For the text-containing cell, return its midpoint in (x, y) coordinate format. 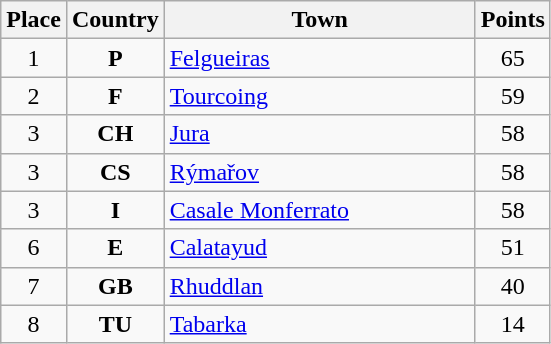
I (115, 210)
7 (34, 286)
Tabarka (320, 324)
CS (115, 172)
6 (34, 248)
GB (115, 286)
F (115, 96)
Rýmařov (320, 172)
P (115, 58)
14 (512, 324)
Place (34, 20)
40 (512, 286)
Country (115, 20)
Tourcoing (320, 96)
Points (512, 20)
Rhuddlan (320, 286)
2 (34, 96)
Town (320, 20)
Calatayud (320, 248)
Casale Monferrato (320, 210)
CH (115, 134)
Felgueiras (320, 58)
TU (115, 324)
Jura (320, 134)
59 (512, 96)
8 (34, 324)
E (115, 248)
51 (512, 248)
65 (512, 58)
1 (34, 58)
